Output the [x, y] coordinate of the center of the cell containing the given text.  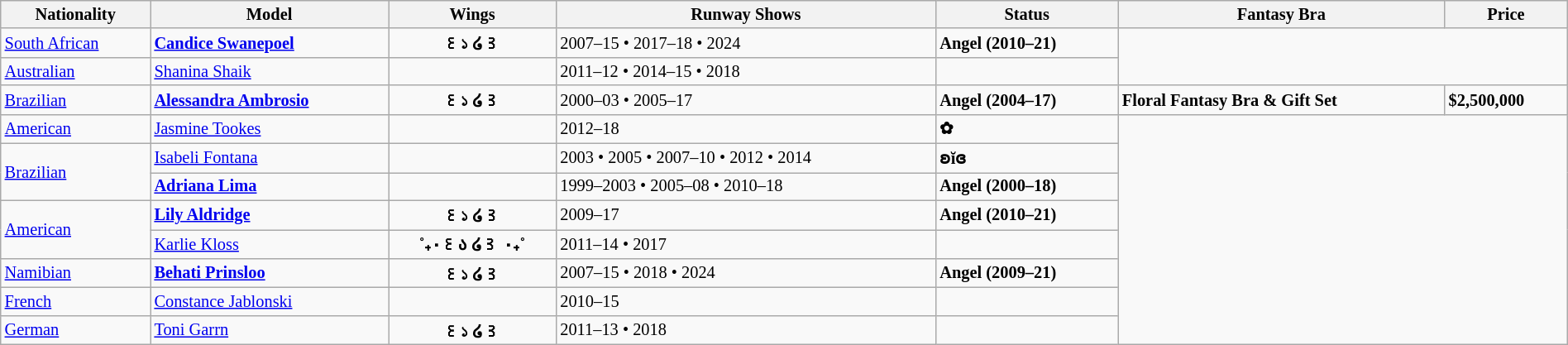
Candice Swanepoel [270, 43]
1999–2003 • 2005–08 • 2010–18 [746, 186]
2007–15 • 2018 • 2024 [746, 273]
2003 • 2005 • 2007–10 • 2012 • 2014 [746, 157]
Toni Garrn [270, 329]
2012–18 [746, 129]
Floral Fantasy Bra & Gift Set [1282, 99]
2000–03 • 2005–17 [746, 99]
Shanina Shaik [270, 71]
Adriana Lima [270, 186]
Jasmine Tookes [270, 129]
Lily Aldridge [270, 215]
2010–15 [746, 301]
2009–17 [746, 215]
Constance Jablonski [270, 301]
✿ [1027, 129]
Fantasy Bra [1282, 14]
Angel (2004–17) [1027, 99]
Namibian [76, 273]
Isabeli Fontana [270, 157]
Wings [473, 14]
Runway Shows [746, 14]
2011–12 • 2014–15 • 2018 [746, 71]
Australian [76, 71]
Angel (2009–21) [1027, 273]
Status [1027, 14]
Alessandra Ambrosio [270, 99]
ʚĭɞ [1027, 157]
2007–15 • 2017–18 • 2024 [746, 43]
2011–14 • 2017 [746, 243]
˚₊‧꒰ა ໒꒱ ‧₊˚ [473, 243]
Nationality [76, 14]
Karlie Kloss [270, 243]
Angel (2000–18) [1027, 186]
Model [270, 14]
French [76, 301]
German [76, 329]
2011–13 • 2018 [746, 329]
Behati Prinsloo [270, 273]
$2,500,000 [1507, 99]
Price [1507, 14]
South African [76, 43]
